For the text-containing cell, return its midpoint in (x, y) coordinate format. 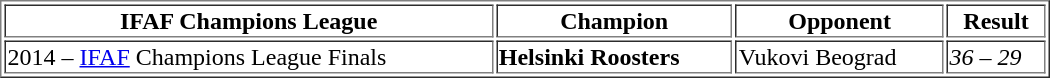
Vukovi Beograd (840, 56)
IFAF Champions League (248, 20)
Helsinki Roosters (614, 56)
Result (996, 20)
Opponent (840, 20)
Champion (614, 20)
2014 – IFAF Champions League Finals (248, 56)
36 – 29 (996, 56)
